Return the (x, y) coordinate for the center point of the cell that contains the specified text.  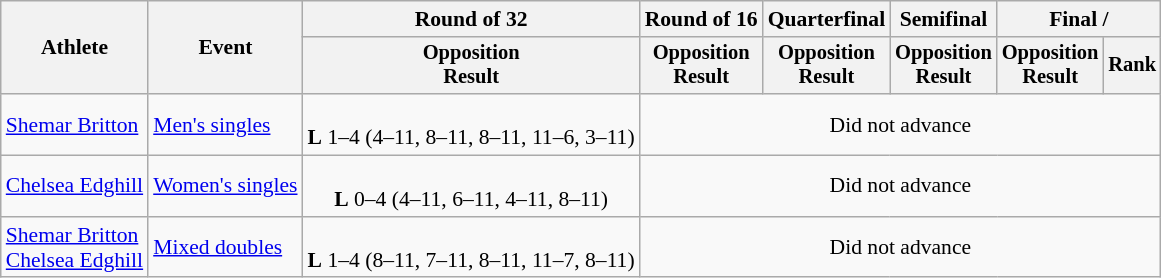
Chelsea Edghill (74, 186)
Shemar BrittonChelsea Edghill (74, 248)
Men's singles (225, 124)
L 1–4 (4–11, 8–11, 8–11, 11–6, 3–11) (472, 124)
Event (225, 48)
Quarterfinal (827, 19)
Rank (1132, 66)
L 1–4 (8–11, 7–11, 8–11, 11–7, 8–11) (472, 248)
Round of 32 (472, 19)
Athlete (74, 48)
Final / (1079, 19)
L 0–4 (4–11, 6–11, 4–11, 8–11) (472, 186)
Shemar Britton (74, 124)
Semifinal (944, 19)
Round of 16 (702, 19)
Mixed doubles (225, 248)
Women's singles (225, 186)
